Output the [x, y] coordinate of the center of the cell containing the given text.  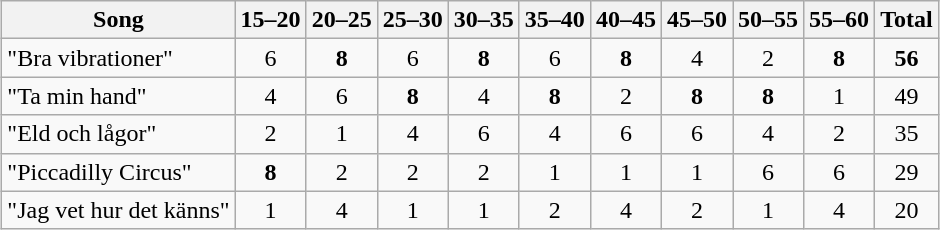
30–35 [484, 20]
"Piccadilly Circus" [118, 172]
"Ta min hand" [118, 96]
"Eld och lågor" [118, 134]
55–60 [840, 20]
Total [907, 20]
25–30 [412, 20]
50–55 [768, 20]
"Bra vibrationer" [118, 58]
35 [907, 134]
29 [907, 172]
45–50 [696, 20]
20 [907, 210]
40–45 [626, 20]
56 [907, 58]
Song [118, 20]
15–20 [270, 20]
"Jag vet hur det känns" [118, 210]
20–25 [342, 20]
35–40 [554, 20]
49 [907, 96]
